Extract the [X, Y] coordinate from the center of the cell holding the provided text.  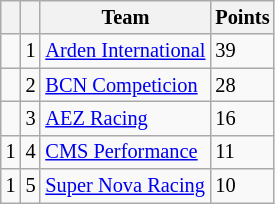
11 [242, 152]
39 [242, 51]
3 [31, 118]
CMS Performance [125, 152]
2 [31, 85]
Arden International [125, 51]
28 [242, 85]
BCN Competicion [125, 85]
Points [242, 17]
16 [242, 118]
10 [242, 186]
Super Nova Racing [125, 186]
AEZ Racing [125, 118]
5 [31, 186]
Team [125, 17]
4 [31, 152]
